Identify which cell holds the provided text, then report its (X, Y) central coordinate. 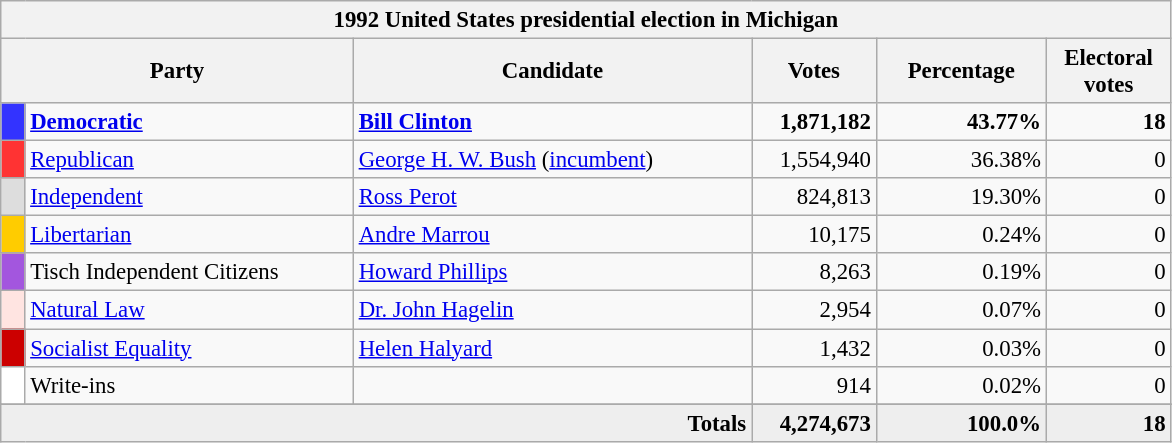
0.02% (961, 385)
George H. W. Bush (incumbent) (552, 160)
Percentage (961, 72)
Ross Perot (552, 197)
19.30% (961, 197)
1,554,940 (814, 160)
Natural Law (189, 310)
Helen Halyard (552, 348)
Democratic (189, 122)
Dr. John Hagelin (552, 310)
824,813 (814, 197)
36.38% (961, 160)
2,954 (814, 310)
Electoral votes (1108, 72)
0.07% (961, 310)
Socialist Equality (189, 348)
Howard Phillips (552, 273)
1992 United States presidential election in Michigan (586, 20)
0.03% (961, 348)
43.77% (961, 122)
0.19% (961, 273)
8,263 (814, 273)
Libertarian (189, 235)
4,274,673 (814, 423)
Votes (814, 72)
Independent (189, 197)
Party (178, 72)
Tisch Independent Citizens (189, 273)
1,432 (814, 348)
100.0% (961, 423)
1,871,182 (814, 122)
Write-ins (189, 385)
0.24% (961, 235)
Totals (376, 423)
Republican (189, 160)
Andre Marrou (552, 235)
914 (814, 385)
Candidate (552, 72)
10,175 (814, 235)
Bill Clinton (552, 122)
